Detect which cell encompasses the target text, then output its [x, y] center coordinate. 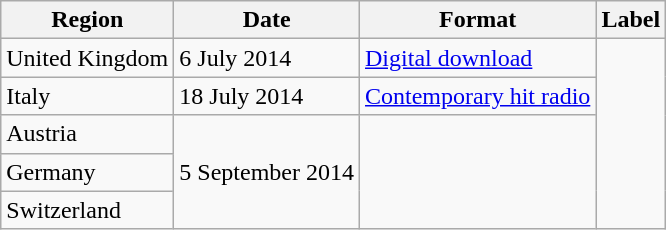
Contemporary hit radio [478, 96]
Italy [88, 96]
Label [631, 20]
5 September 2014 [267, 172]
Date [267, 20]
Germany [88, 172]
Format [478, 20]
United Kingdom [88, 58]
18 July 2014 [267, 96]
6 July 2014 [267, 58]
Region [88, 20]
Switzerland [88, 210]
Austria [88, 134]
Digital download [478, 58]
